Output the (X, Y) coordinate of the center of the cell containing the given text.  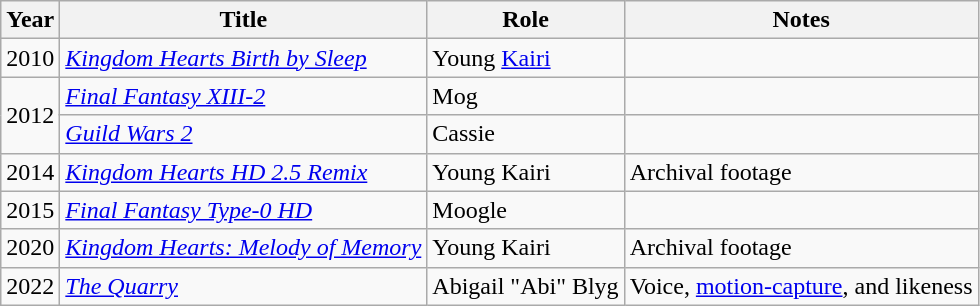
Kingdom Hearts: Melody of Memory (244, 248)
Abigail "Abi" Blyg (526, 286)
Mog (526, 96)
2012 (30, 115)
Year (30, 20)
The Quarry (244, 286)
Final Fantasy XIII-2 (244, 96)
Kingdom Hearts HD 2.5 Remix (244, 172)
2015 (30, 210)
2022 (30, 286)
Role (526, 20)
Title (244, 20)
2014 (30, 172)
2010 (30, 58)
Voice, motion-capture, and likeness (801, 286)
Kingdom Hearts Birth by Sleep (244, 58)
Notes (801, 20)
Guild Wars 2 (244, 134)
2020 (30, 248)
Moogle (526, 210)
Final Fantasy Type-0 HD (244, 210)
Cassie (526, 134)
